Extract the [X, Y] coordinate from the center of the cell holding the provided text.  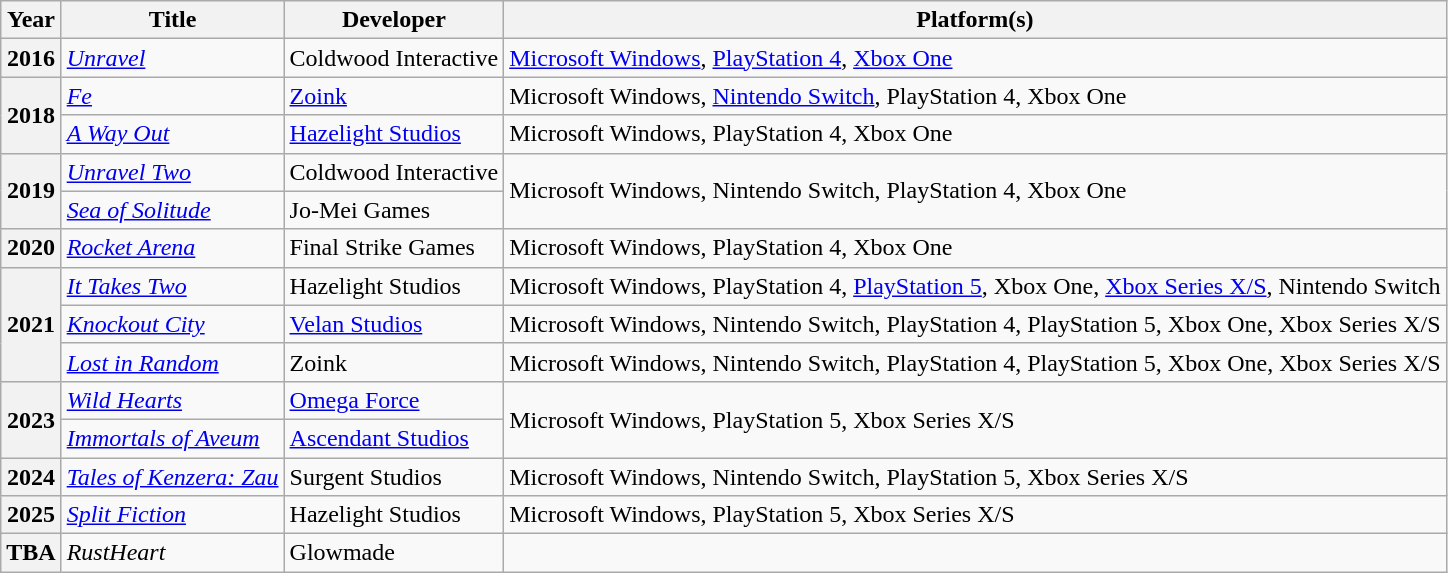
Title [172, 20]
Velan Studios [394, 324]
Sea of Solitude [172, 210]
Glowmade [394, 553]
A Way Out [172, 134]
Immortals of Aveum [172, 438]
Lost in Random [172, 362]
2021 [31, 324]
TBA [31, 553]
Knockout City [172, 324]
2023 [31, 419]
Year [31, 20]
It Takes Two [172, 286]
2020 [31, 248]
Unravel Two [172, 172]
Final Strike Games [394, 248]
Microsoft Windows, Nintendo Switch, PlayStation 5, Xbox Series X/S [975, 477]
2019 [31, 191]
Jo-Mei Games [394, 210]
2018 [31, 115]
2016 [31, 58]
Fe [172, 96]
Split Fiction [172, 515]
Developer [394, 20]
Wild Hearts [172, 400]
Unravel [172, 58]
Rocket Arena [172, 248]
Ascendant Studios [394, 438]
Platform(s) [975, 20]
2024 [31, 477]
2025 [31, 515]
Microsoft Windows, PlayStation 4, PlayStation 5, Xbox One, Xbox Series X/S, Nintendo Switch [975, 286]
RustHeart [172, 553]
Omega Force [394, 400]
Tales of Kenzera: Zau [172, 477]
Surgent Studios [394, 477]
